Scan for the cell matching the given text and deliver its [x, y] coordinate at center. 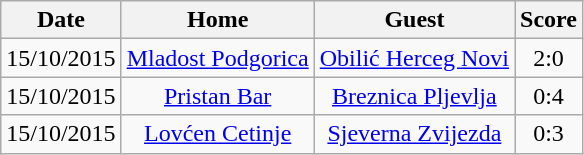
0:3 [549, 134]
Breznica Pljevlja [414, 96]
0:4 [549, 96]
2:0 [549, 58]
Home [218, 20]
Guest [414, 20]
Pristan Bar [218, 96]
Date [61, 20]
Score [549, 20]
Sjeverna Zvijezda [414, 134]
Mladost Podgorica [218, 58]
Lovćen Cetinje [218, 134]
Obilić Herceg Novi [414, 58]
